Pinpoint the cell where the given text exists, returning its [x, y] midpoint coordinate. 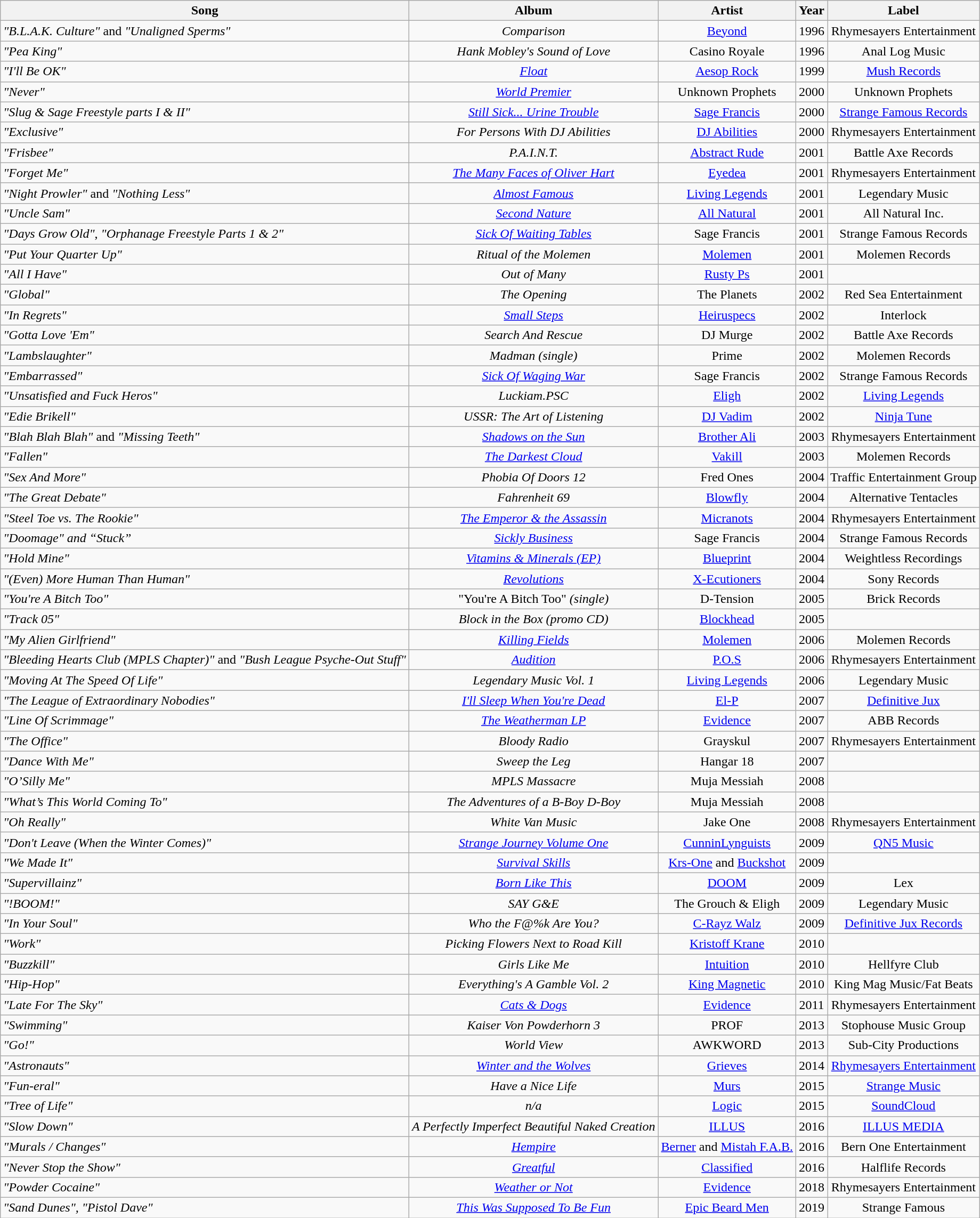
Out of Many [533, 275]
Murs [727, 1086]
Have a Nice Life [533, 1086]
Vitamins & Minerals (EP) [533, 558]
Red Sea Entertainment [903, 295]
"Steel Toe vs. The Rookie" [205, 518]
"In Your Soul" [205, 924]
Hangar 18 [727, 761]
Eligh [727, 396]
Blueprint [727, 558]
"All I Have" [205, 275]
Classified [727, 1167]
World View [533, 1045]
n/a [533, 1106]
King Mag Music/Fat Beats [903, 985]
Vakill [727, 457]
Sickly Business [533, 538]
"The Office" [205, 741]
The Opening [533, 295]
"Never" [205, 92]
Hellfyre Club [903, 964]
"Night Prowler" and "Nothing Less" [205, 193]
Sweep the Leg [533, 761]
Small Steps [533, 315]
"Exclusive" [205, 132]
World Premier [533, 92]
"!BOOM!" [205, 904]
"Sand Dunes", "Pistol Dave" [205, 1207]
"Fun-eral" [205, 1086]
Survival Skills [533, 862]
Weightless Recordings [903, 558]
Fahrenheit 69 [533, 497]
"My Alien Girlfriend" [205, 640]
Killing Fields [533, 640]
"Doomage" and “Stuck” [205, 538]
Kaiser Von Powderhorn 3 [533, 1025]
"Work" [205, 944]
"Slow Down" [205, 1126]
"Edie Brikell" [205, 416]
Block in the Box (promo CD) [533, 619]
SAY G&E [533, 904]
Alternative Tentacles [903, 497]
MPLS Massacre [533, 781]
Prime [727, 356]
ILLUS [727, 1126]
Greatful [533, 1167]
"Days Grow Old", "Orphanage Freestyle Parts 1 & 2" [205, 233]
"O’Silly Me" [205, 781]
Blockhead [727, 619]
The Many Faces of Oliver Hart [533, 173]
Artist [727, 11]
DJ Vadim [727, 416]
Strange Music [903, 1086]
Who the F@%k Are You? [533, 924]
"I'll Be OK" [205, 71]
"Line Of Scrimmage" [205, 721]
X-Ecutioners [727, 578]
Interlock [903, 315]
Sick Of Waiting Tables [533, 233]
"In Regrets" [205, 315]
All Natural [727, 213]
"B.L.A.K. Culture" and "Unaligned Sperms" [205, 31]
"Don't Leave (When the Winter Comes)" [205, 842]
Abstract Rude [727, 152]
P.O.S [727, 660]
For Persons With DJ Abilities [533, 132]
Almost Famous [533, 193]
El-P [727, 700]
The Adventures of a B-Boy D-Boy [533, 802]
Cats & Dogs [533, 1005]
Legendary Music Vol. 1 [533, 680]
Girls Like Me [533, 964]
I'll Sleep When You're Dead [533, 700]
Blowfly [727, 497]
Halflife Records [903, 1167]
"Hold Mine" [205, 558]
King Magnetic [727, 985]
DOOM [727, 883]
"Track 05" [205, 619]
"Fallen" [205, 457]
DJ Abilities [727, 132]
Casino Royale [727, 51]
Traffic Entertainment Group [903, 477]
"Oh Really" [205, 822]
"Swimming" [205, 1025]
Strange Journey Volume One [533, 842]
The Emperor & the Assassin [533, 518]
White Van Music [533, 822]
"Sex And More" [205, 477]
Micranots [727, 518]
Madman (single) [533, 356]
Float [533, 71]
"We Made It" [205, 862]
This Was Supposed To Be Fun [533, 1207]
Bern One Entertainment [903, 1147]
Brother Ali [727, 437]
"Slug & Sage Freestyle parts I & II" [205, 112]
Search And Rescue [533, 335]
Rusty Ps [727, 275]
PROF [727, 1025]
"Buzzkill" [205, 964]
C-Rayz Walz [727, 924]
2019 [811, 1207]
The Planets [727, 295]
Kristoff Krane [727, 944]
ABB Records [903, 721]
"You're A Bitch Too" (single) [533, 599]
The Darkest Cloud [533, 457]
"Supervillainz" [205, 883]
2011 [811, 1005]
"Astronauts" [205, 1066]
"Blah Blah Blah" and "Missing Teeth" [205, 437]
1999 [811, 71]
"The Great Debate" [205, 497]
Picking Flowers Next to Road Kill [533, 944]
Phobia Of Doors 12 [533, 477]
Epic Beard Men [727, 1207]
"Hip-Hop" [205, 985]
"Forget Me" [205, 173]
Heiruspecs [727, 315]
Ninja Tune [903, 416]
Krs-One and Buckshot [727, 862]
Hempire [533, 1147]
Jake One [727, 822]
"Late For The Sky" [205, 1005]
Luckiam.PSC [533, 396]
Berner and Mistah F.A.B. [727, 1147]
"Tree of Life" [205, 1106]
"Moving At The Speed Of Life" [205, 680]
Revolutions [533, 578]
Anal Log Music [903, 51]
Definitive Jux Records [903, 924]
SoundCloud [903, 1106]
A Perfectly Imperfect Beautiful Naked Creation [533, 1126]
"Never Stop the Show" [205, 1167]
D-Tension [727, 599]
Logic [727, 1106]
Lex [903, 883]
Song [205, 11]
Strange Famous [903, 1207]
Fred Ones [727, 477]
Grieves [727, 1066]
CunninLynguists [727, 842]
All Natural Inc. [903, 213]
"Frisbee" [205, 152]
"Unsatisfied and Fuck Heros" [205, 396]
"The League of Extraordinary Nobodies" [205, 700]
"Lambslaughter" [205, 356]
Label [903, 11]
Year [811, 11]
Ritual of the Molemen [533, 254]
"Pea King" [205, 51]
Everything's A Gamble Vol. 2 [533, 985]
P.A.I.N.T. [533, 152]
Sony Records [903, 578]
Stophouse Music Group [903, 1025]
Sick Of Waging War [533, 376]
Eyedea [727, 173]
Born Like This [533, 883]
"Uncle Sam" [205, 213]
"(Even) More Human Than Human" [205, 578]
"Bleeding Hearts Club (MPLS Chapter)" and "Bush League Psyche-Out Stuff" [205, 660]
Hank Mobley's Sound of Love [533, 51]
The Grouch & Eligh [727, 904]
Grayskul [727, 741]
"What’s This World Coming To" [205, 802]
"You're A Bitch Too" [205, 599]
"Powder Cocaine" [205, 1187]
USSR: The Art of Listening [533, 416]
Audition [533, 660]
Mush Records [903, 71]
Weather or Not [533, 1187]
The Weatherman LP [533, 721]
Shadows on the Sun [533, 437]
"Murals / Changes" [205, 1147]
"Global" [205, 295]
Comparison [533, 31]
Beyond [727, 31]
"Go!" [205, 1045]
AWKWORD [727, 1045]
Brick Records [903, 599]
"Put Your Quarter Up" [205, 254]
Bloody Radio [533, 741]
ILLUS MEDIA [903, 1126]
Definitive Jux [903, 700]
2014 [811, 1066]
"Dance With Me" [205, 761]
Still Sick... Urine Trouble [533, 112]
"Gotta Love 'Em" [205, 335]
Second Nature [533, 213]
QN5 Music [903, 842]
Album [533, 11]
Intuition [727, 964]
2018 [811, 1187]
Sub-City Productions [903, 1045]
DJ Murge [727, 335]
Aesop Rock [727, 71]
Winter and the Wolves [533, 1066]
"Embarrassed" [205, 376]
